Return (X, Y) of the center of cell containing provided text 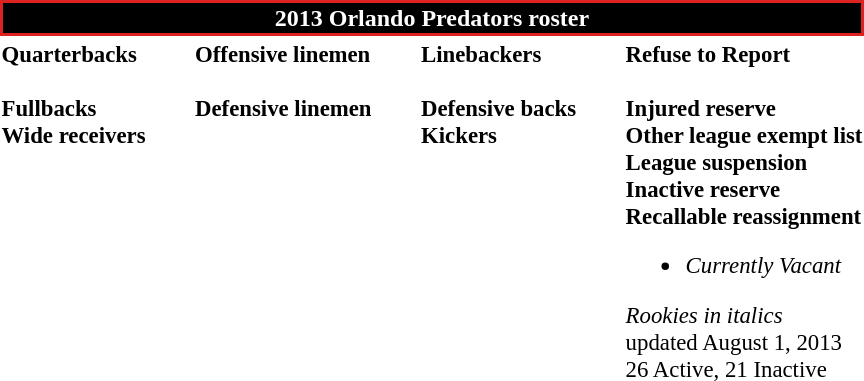
2013 Orlando Predators roster (432, 18)
